Extract the [X, Y] coordinate from the center of the cell holding the provided text.  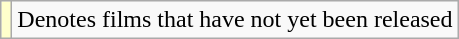
Denotes films that have not yet been released [235, 20]
